Provide the [X, Y] coordinate of the cell's center where the given text is located.  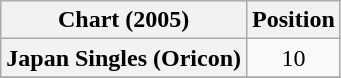
Position [294, 20]
Japan Singles (Oricon) [124, 58]
Chart (2005) [124, 20]
10 [294, 58]
